From the cell containing the given text, extract its center point as (X, Y) coordinate. 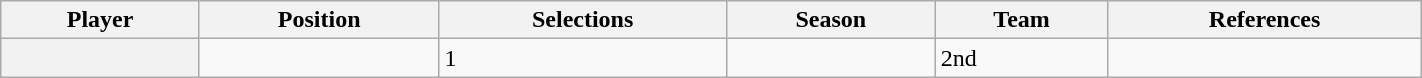
Season (830, 20)
Player (100, 20)
Position (319, 20)
References (1264, 20)
Team (1022, 20)
2nd (1022, 58)
Selections (582, 20)
1 (582, 58)
